Identify which cell holds the provided text, then report its [x, y] central coordinate. 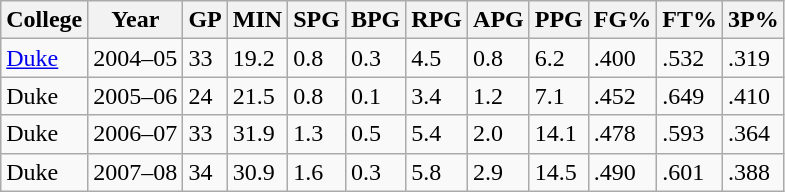
2007–08 [136, 172]
2.9 [499, 172]
.319 [753, 58]
34 [205, 172]
0.5 [375, 134]
14.5 [558, 172]
7.1 [558, 96]
SPG [317, 20]
.601 [690, 172]
Year [136, 20]
FT% [690, 20]
.452 [622, 96]
.364 [753, 134]
3P% [753, 20]
.649 [690, 96]
FG% [622, 20]
2.0 [499, 134]
0.1 [375, 96]
5.8 [437, 172]
2004–05 [136, 58]
.410 [753, 96]
APG [499, 20]
MIN [257, 20]
College [44, 20]
14.1 [558, 134]
2006–07 [136, 134]
1.3 [317, 134]
.593 [690, 134]
.478 [622, 134]
30.9 [257, 172]
.532 [690, 58]
PPG [558, 20]
31.9 [257, 134]
19.2 [257, 58]
1.6 [317, 172]
24 [205, 96]
GP [205, 20]
BPG [375, 20]
2005–06 [136, 96]
4.5 [437, 58]
RPG [437, 20]
.490 [622, 172]
21.5 [257, 96]
6.2 [558, 58]
5.4 [437, 134]
.388 [753, 172]
3.4 [437, 96]
.400 [622, 58]
1.2 [499, 96]
